For the text-containing cell, return its midpoint in (x, y) coordinate format. 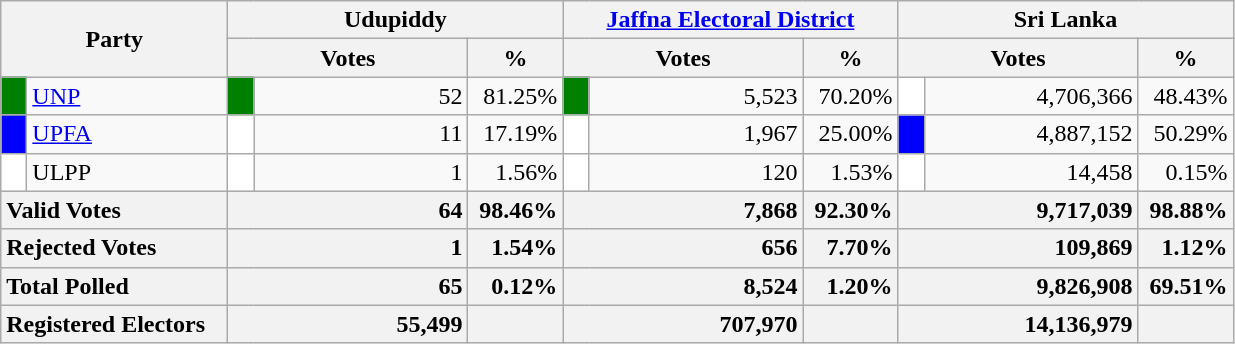
48.43% (1186, 96)
Total Polled (114, 286)
UPFA (128, 134)
1,967 (696, 134)
1.20% (850, 286)
120 (696, 172)
52 (361, 96)
92.30% (850, 210)
Sri Lanka (1066, 20)
14,458 (1031, 172)
1.12% (1186, 248)
1.53% (850, 172)
14,136,979 (1018, 324)
11 (361, 134)
9,826,908 (1018, 286)
65 (348, 286)
1.54% (516, 248)
Party (114, 39)
50.29% (1186, 134)
4,706,366 (1031, 96)
Rejected Votes (114, 248)
98.46% (516, 210)
25.00% (850, 134)
55,499 (348, 324)
109,869 (1018, 248)
17.19% (516, 134)
7,868 (683, 210)
81.25% (516, 96)
98.88% (1186, 210)
0.12% (516, 286)
707,970 (683, 324)
Registered Electors (114, 324)
Udupiddy (396, 20)
ULPP (128, 172)
64 (348, 210)
70.20% (850, 96)
4,887,152 (1031, 134)
Jaffna Electoral District (730, 20)
69.51% (1186, 286)
1.56% (516, 172)
7.70% (850, 248)
UNP (128, 96)
5,523 (696, 96)
0.15% (1186, 172)
9,717,039 (1018, 210)
8,524 (683, 286)
656 (683, 248)
Valid Votes (114, 210)
